Return the (x, y) coordinate for the center point of the cell that contains the specified text.  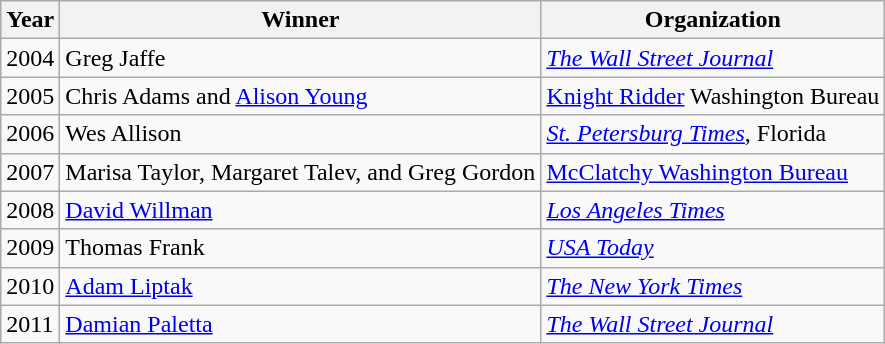
Los Angeles Times (713, 210)
USA Today (713, 248)
Winner (300, 20)
The New York Times (713, 286)
David Willman (300, 210)
2007 (30, 172)
Damian Paletta (300, 324)
Wes Allison (300, 134)
Greg Jaffe (300, 58)
2005 (30, 96)
2011 (30, 324)
2008 (30, 210)
Chris Adams and Alison Young (300, 96)
McClatchy Washington Bureau (713, 172)
Thomas Frank (300, 248)
2006 (30, 134)
Knight Ridder Washington Bureau (713, 96)
St. Petersburg Times, Florida (713, 134)
Year (30, 20)
2010 (30, 286)
2009 (30, 248)
Adam Liptak (300, 286)
Organization (713, 20)
Marisa Taylor, Margaret Talev, and Greg Gordon (300, 172)
2004 (30, 58)
